Determine the (X, Y) coordinate at the center of the cell enclosing the given text.  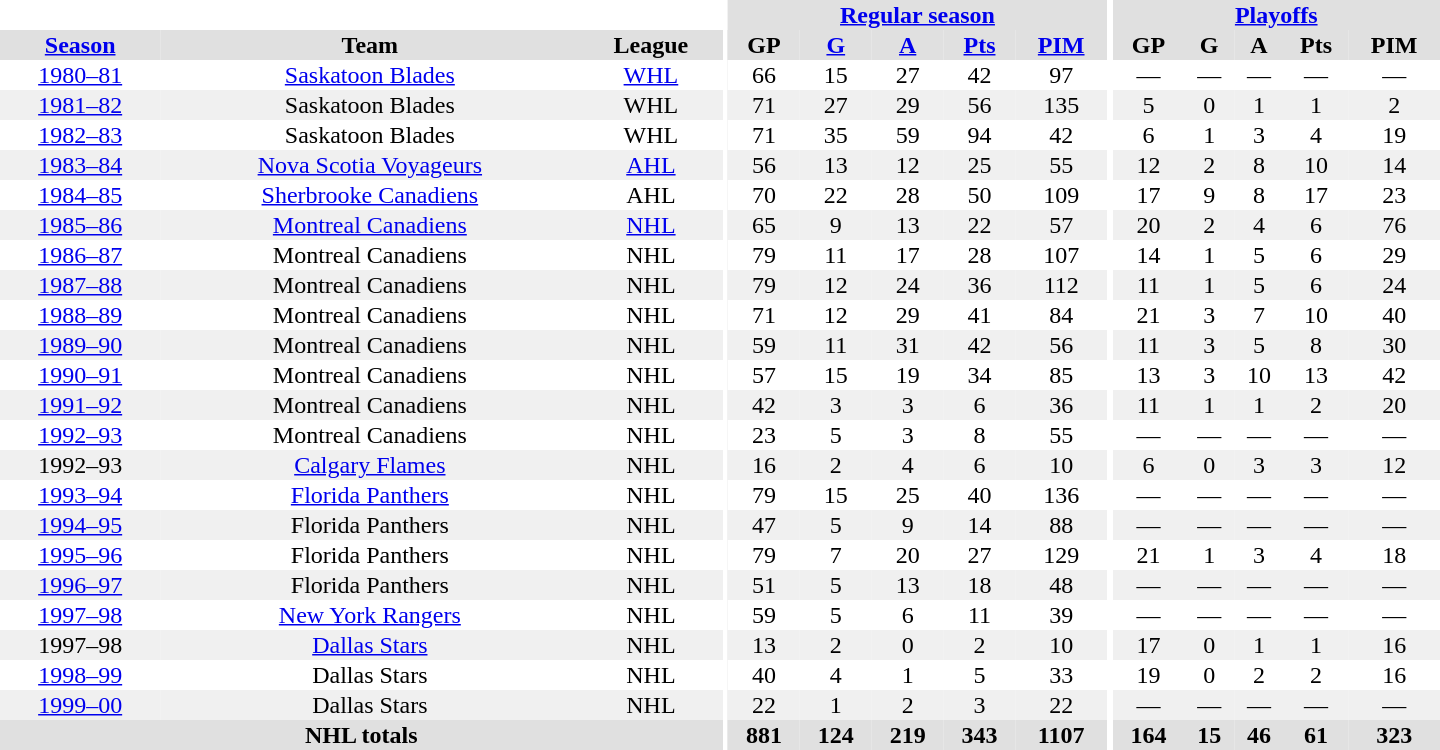
1107 (1061, 735)
61 (1316, 735)
84 (1061, 315)
323 (1394, 735)
48 (1061, 585)
Sherbrooke Canadiens (370, 195)
1984–85 (80, 195)
51 (764, 585)
219 (908, 735)
30 (1394, 345)
109 (1061, 195)
47 (764, 525)
1986–87 (80, 255)
70 (764, 195)
39 (1061, 615)
50 (980, 195)
164 (1148, 735)
1987–88 (80, 285)
33 (1061, 675)
1998–99 (80, 675)
Regular season (918, 15)
1980–81 (80, 75)
85 (1061, 375)
Playoffs (1276, 15)
1991–92 (80, 405)
88 (1061, 525)
1982–83 (80, 135)
Season (80, 45)
1985–86 (80, 225)
135 (1061, 105)
46 (1259, 735)
1983–84 (80, 165)
41 (980, 315)
NHL totals (361, 735)
136 (1061, 495)
65 (764, 225)
97 (1061, 75)
881 (764, 735)
1993–94 (80, 495)
66 (764, 75)
1989–90 (80, 345)
1990–91 (80, 375)
1981–82 (80, 105)
124 (836, 735)
1995–96 (80, 555)
76 (1394, 225)
35 (836, 135)
Calgary Flames (370, 465)
343 (980, 735)
1999–00 (80, 705)
1988–89 (80, 315)
34 (980, 375)
League (650, 45)
112 (1061, 285)
1996–97 (80, 585)
94 (980, 135)
129 (1061, 555)
1994–95 (80, 525)
107 (1061, 255)
Team (370, 45)
New York Rangers (370, 615)
Nova Scotia Voyageurs (370, 165)
31 (908, 345)
